Provide the [x, y] coordinate of the cell's center where the given text is located.  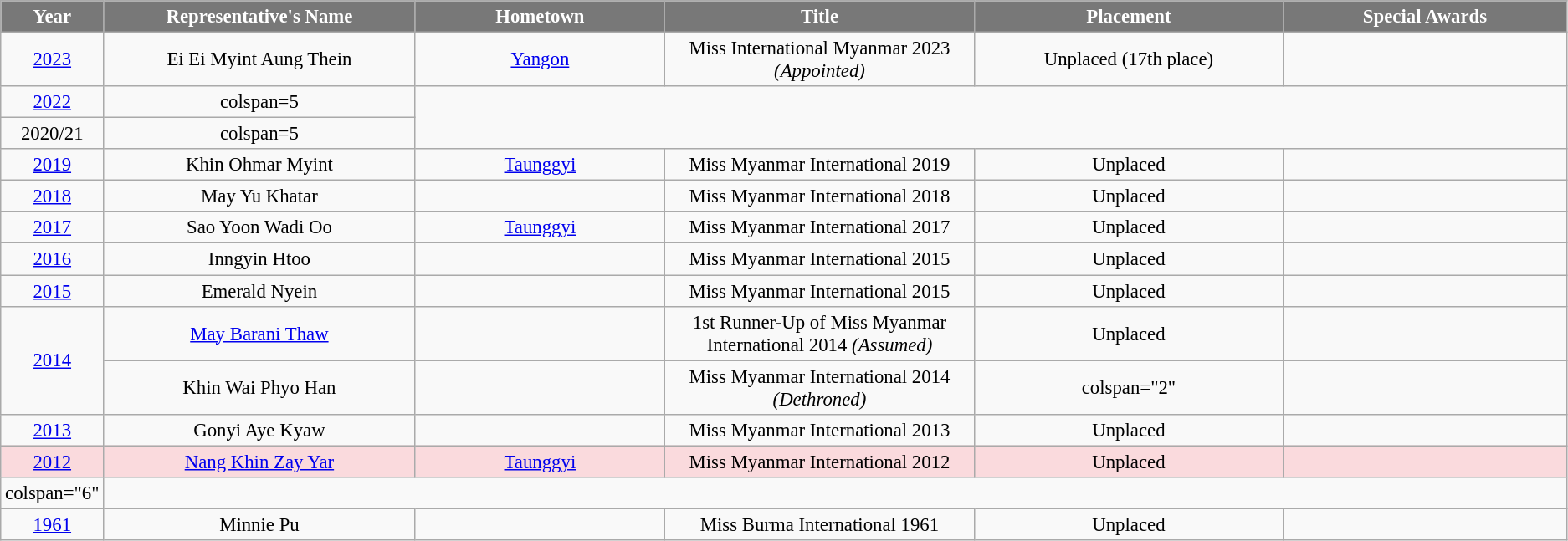
Gonyi Aye Kyaw [259, 430]
1st Runner-Up of Miss Myanmar International 2014 (Assumed) [820, 333]
Hometown [541, 17]
2017 [52, 228]
Nang Khin Zay Yar [259, 462]
2012 [52, 462]
1961 [52, 524]
2022 [52, 102]
2014 [52, 360]
Year [52, 17]
Khin Ohmar Myint [259, 165]
Khin Wai Phyo Han [259, 388]
Yangon [541, 60]
Miss Myanmar International 2018 [820, 196]
Inngyin Htoo [259, 259]
Placement [1128, 17]
colspan="6" [52, 493]
Miss Myanmar International 2017 [820, 228]
2016 [52, 259]
Miss Myanmar International 2014 (Dethroned) [820, 388]
Miss Burma International 1961 [820, 524]
May Yu Khatar [259, 196]
2019 [52, 165]
Ei Ei Myint Aung Thein [259, 60]
2020/21 [52, 134]
2018 [52, 196]
Representative's Name [259, 17]
Special Awards [1426, 17]
Minnie Pu [259, 524]
Unplaced (17th place) [1128, 60]
2023 [52, 60]
Miss Myanmar International 2019 [820, 165]
2013 [52, 430]
Miss International Myanmar 2023 (Appointed) [820, 60]
colspan="2" [1128, 388]
2015 [52, 291]
Miss Myanmar International 2013 [820, 430]
Sao Yoon Wadi Oo [259, 228]
Miss Myanmar International 2012 [820, 462]
May Barani Thaw [259, 333]
Title [820, 17]
Emerald Nyein [259, 291]
